Pinpoint the cell where the given text exists, returning its (x, y) midpoint coordinate. 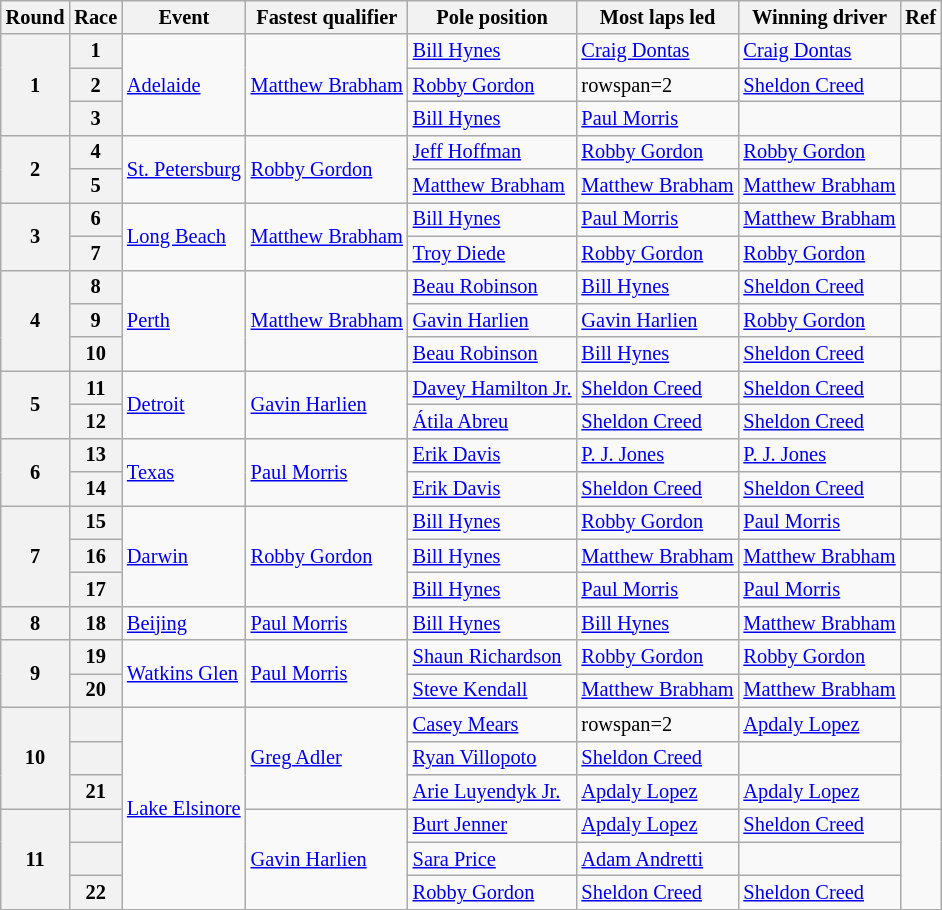
18 (96, 623)
Átila Abreu (492, 421)
Texas (184, 472)
Watkins Glen (184, 674)
Adam Andretti (658, 859)
Ref (921, 17)
Race (96, 17)
Detroit (184, 404)
Casey Mears (492, 724)
13 (96, 455)
Most laps led (658, 17)
Winning driver (820, 17)
21 (96, 791)
14 (96, 489)
Burt Jenner (492, 825)
Ryan Villopoto (492, 758)
Jeff Hoffman (492, 152)
Pole position (492, 17)
12 (96, 421)
Perth (184, 320)
Greg Adler (327, 758)
Round (36, 17)
Fastest qualifier (327, 17)
Arie Luyendyk Jr. (492, 791)
22 (96, 892)
Troy Diede (492, 253)
Steve Kendall (492, 690)
Adelaide (184, 84)
17 (96, 589)
16 (96, 556)
Event (184, 17)
Shaun Richardson (492, 657)
Darwin (184, 556)
Sara Price (492, 859)
Lake Elsinore (184, 808)
15 (96, 522)
19 (96, 657)
Beijing (184, 623)
Davey Hamilton Jr. (492, 388)
20 (96, 690)
Long Beach (184, 236)
St. Petersburg (184, 168)
